Extract the (X, Y) coordinate from the center of the cell holding the provided text.  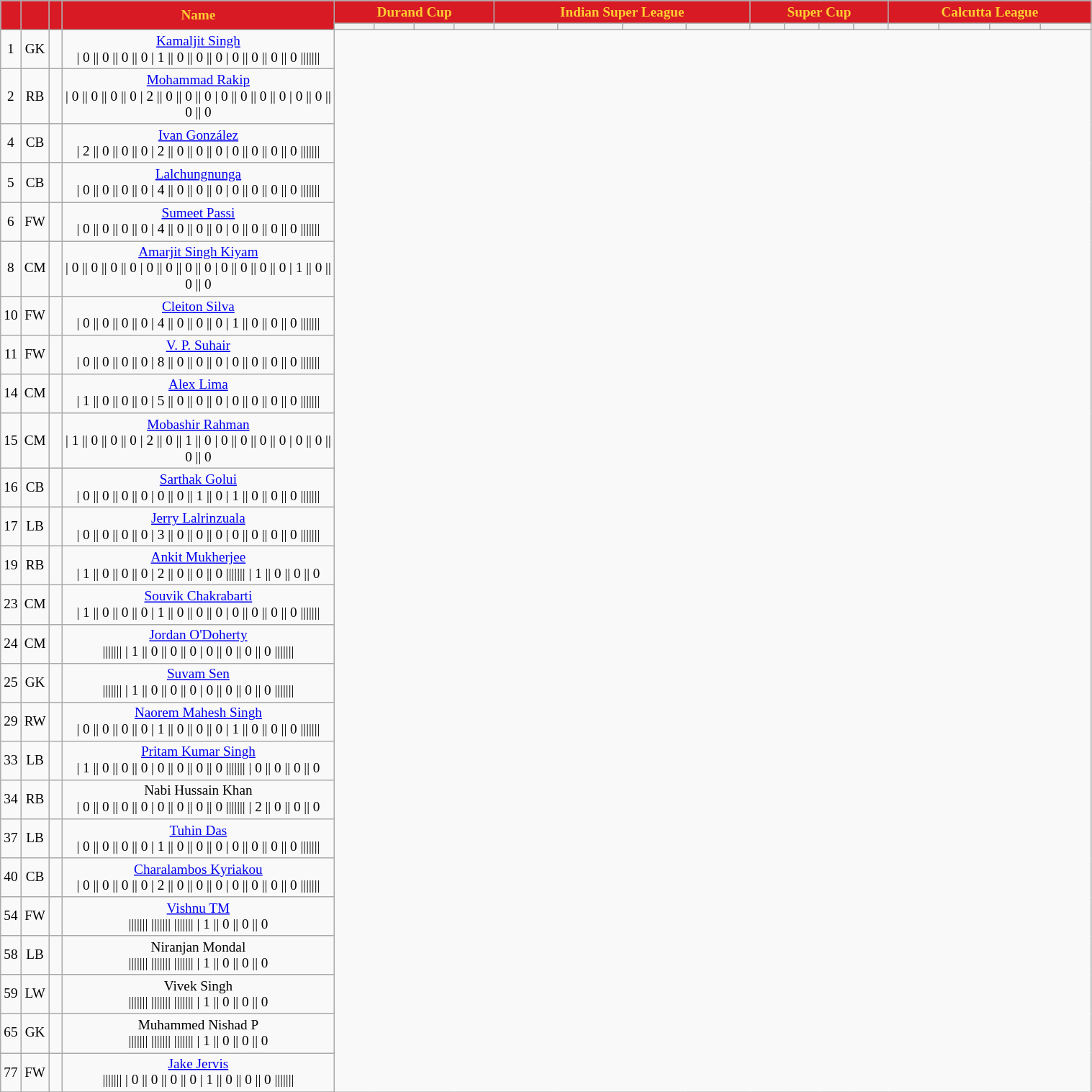
Charalambos Kyriakou| 0 || 0 || 0 || 0 | 2 || 0 || 0 || 0 | 0 || 0 || 0 || 0 ||||||| (199, 877)
4 (11, 143)
Alex Lima| 1 || 0 || 0 || 0 | 5 || 0 || 0 || 0 | 0 || 0 || 0 || 0 ||||||| (199, 393)
Indian Super League (622, 12)
8 (11, 269)
29 (11, 721)
Sumeet Passi| 0 || 0 || 0 || 0 | 4 || 0 || 0 || 0 | 0 || 0 || 0 || 0 ||||||| (199, 221)
Ankit Mukherjee| 1 || 0 || 0 || 0 | 2 || 0 || 0 || 0 ||||||| | 1 || 0 || 0 || 0 (199, 566)
24 (11, 644)
Vivek Singh||||||| ||||||| ||||||| | 1 || 0 || 0 || 0 (199, 994)
Ivan González| 2 || 0 || 0 || 0 | 2 || 0 || 0 || 0 | 0 || 0 || 0 || 0 ||||||| (199, 143)
5 (11, 182)
2 (11, 96)
Pritam Kumar Singh| 1 || 0 || 0 || 0 | 0 || 0 || 0 || 0 ||||||| | 0 || 0 || 0 || 0 (199, 760)
Mohammad Rakip| 0 || 0 || 0 || 0 | 2 || 0 || 0 || 0 | 0 || 0 || 0 || 0 | 0 || 0 || 0 || 0 (199, 96)
17 (11, 526)
59 (11, 994)
19 (11, 566)
16 (11, 487)
Lalchungnunga| 0 || 0 || 0 || 0 | 4 || 0 || 0 || 0 | 0 || 0 || 0 || 0 ||||||| (199, 182)
Naorem Mahesh Singh| 0 || 0 || 0 || 0 | 1 || 0 || 0 || 0 | 1 || 0 || 0 || 0 ||||||| (199, 721)
Name (199, 16)
V. P. Suhair| 0 || 0 || 0 || 0 | 8 || 0 || 0 || 0 | 0 || 0 || 0 || 0 ||||||| (199, 354)
65 (11, 1033)
77 (11, 1072)
6 (11, 221)
Souvik Chakrabarti| 1 || 0 || 0 || 0 | 1 || 0 || 0 || 0 | 0 || 0 || 0 || 0 ||||||| (199, 605)
Muhammed Nishad P||||||| ||||||| ||||||| | 1 || 0 || 0 || 0 (199, 1033)
54 (11, 916)
Jake Jervis||||||| | 0 || 0 || 0 || 0 | 1 || 0 || 0 || 0 ||||||| (199, 1072)
Sarthak Golui| 0 || 0 || 0 || 0 | 0 || 0 || 1 || 0 | 1 || 0 || 0 || 0 ||||||| (199, 487)
Super Cup (819, 12)
Vishnu TM||||||| ||||||| ||||||| | 1 || 0 || 0 || 0 (199, 916)
15 (11, 441)
33 (11, 760)
58 (11, 955)
Amarjit Singh Kiyam| 0 || 0 || 0 || 0 | 0 || 0 || 0 || 0 | 0 || 0 || 0 || 0 | 1 || 0 || 0 || 0 (199, 269)
Mobashir Rahman| 1 || 0 || 0 || 0 | 2 || 0 || 1 || 0 | 0 || 0 || 0 || 0 | 0 || 0 || 0 || 0 (199, 441)
34 (11, 799)
23 (11, 605)
37 (11, 839)
Calcutta League (990, 12)
Durand Cup (415, 12)
Cleiton Silva| 0 || 0 || 0 || 0 | 4 || 0 || 0 || 0 | 1 || 0 || 0 || 0 ||||||| (199, 315)
11 (11, 354)
14 (11, 393)
Niranjan Mondal||||||| ||||||| ||||||| | 1 || 0 || 0 || 0 (199, 955)
1 (11, 49)
Jordan O'Doherty||||||| | 1 || 0 || 0 || 0 | 0 || 0 || 0 || 0 ||||||| (199, 644)
Jerry Lalrinzuala| 0 || 0 || 0 || 0 | 3 || 0 || 0 || 0 | 0 || 0 || 0 || 0 ||||||| (199, 526)
Suvam Sen||||||| | 1 || 0 || 0 || 0 | 0 || 0 || 0 || 0 ||||||| (199, 682)
LW (35, 994)
Nabi Hussain Khan| 0 || 0 || 0 || 0 | 0 || 0 || 0 || 0 ||||||| | 2 || 0 || 0 || 0 (199, 799)
10 (11, 315)
Kamaljit Singh| 0 || 0 || 0 || 0 | 1 || 0 || 0 || 0 | 0 || 0 || 0 || 0 ||||||| (199, 49)
40 (11, 877)
RW (35, 721)
Tuhin Das| 0 || 0 || 0 || 0 | 1 || 0 || 0 || 0 | 0 || 0 || 0 || 0 ||||||| (199, 839)
25 (11, 682)
